Extract the [X, Y] coordinate from the center of the cell holding the provided text.  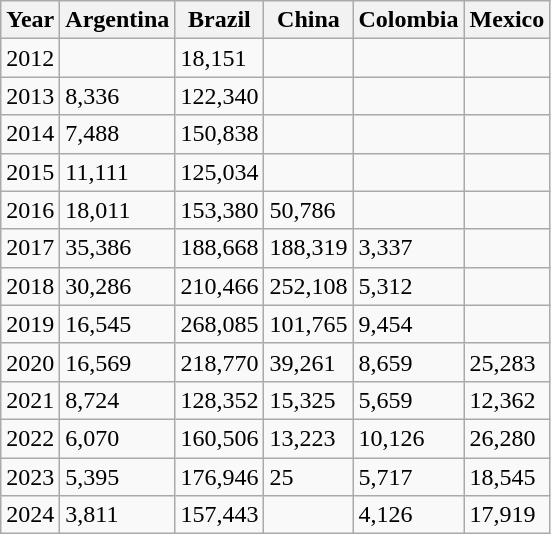
2017 [30, 248]
252,108 [308, 286]
218,770 [220, 362]
Colombia [408, 20]
2015 [30, 172]
268,085 [220, 324]
2018 [30, 286]
Argentina [118, 20]
8,724 [118, 400]
176,946 [220, 477]
7,488 [118, 134]
9,454 [408, 324]
6,070 [118, 438]
101,765 [308, 324]
122,340 [220, 96]
8,659 [408, 362]
188,319 [308, 248]
13,223 [308, 438]
17,919 [507, 515]
Brazil [220, 20]
2023 [30, 477]
35,386 [118, 248]
16,545 [118, 324]
China [308, 20]
18,545 [507, 477]
15,325 [308, 400]
18,151 [220, 58]
4,126 [408, 515]
11,111 [118, 172]
2012 [30, 58]
150,838 [220, 134]
50,786 [308, 210]
2020 [30, 362]
3,811 [118, 515]
12,362 [507, 400]
160,506 [220, 438]
128,352 [220, 400]
3,337 [408, 248]
153,380 [220, 210]
25 [308, 477]
125,034 [220, 172]
157,443 [220, 515]
16,569 [118, 362]
18,011 [118, 210]
10,126 [408, 438]
210,466 [220, 286]
5,659 [408, 400]
2022 [30, 438]
26,280 [507, 438]
2014 [30, 134]
30,286 [118, 286]
39,261 [308, 362]
2021 [30, 400]
5,717 [408, 477]
2016 [30, 210]
Mexico [507, 20]
25,283 [507, 362]
188,668 [220, 248]
5,312 [408, 286]
2019 [30, 324]
2024 [30, 515]
Year [30, 20]
5,395 [118, 477]
2013 [30, 96]
8,336 [118, 96]
